Locate the cell with the specified text and output its [x, y] center coordinate. 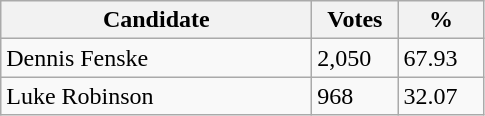
Candidate [156, 20]
Votes [355, 20]
Luke Robinson [156, 96]
% [441, 20]
67.93 [441, 58]
32.07 [441, 96]
2,050 [355, 58]
Dennis Fenske [156, 58]
968 [355, 96]
